Determine the [x, y] coordinate at the center of the cell enclosing the given text.  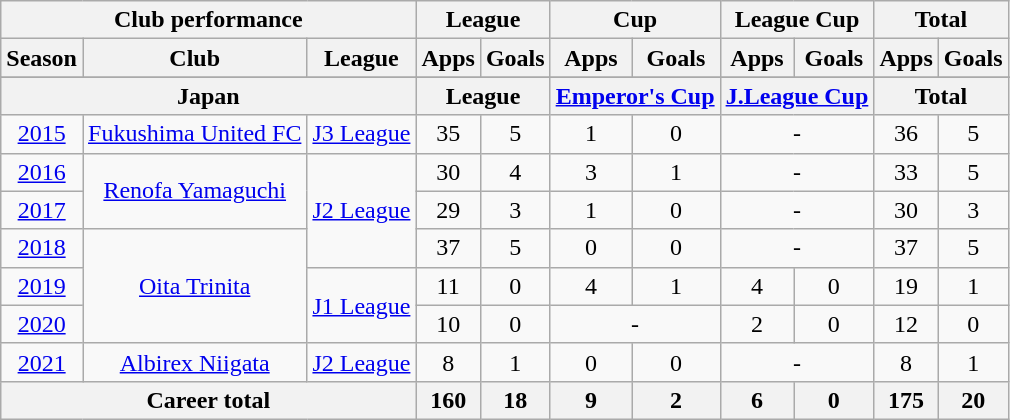
175 [906, 400]
Fukushima United FC [194, 134]
2021 [42, 362]
6 [757, 400]
10 [448, 324]
2016 [42, 172]
12 [906, 324]
2018 [42, 248]
J.League Cup [797, 96]
J1 League [362, 305]
Renofa Yamaguchi [194, 191]
Club performance [208, 20]
Club [194, 58]
19 [906, 286]
Emperor's Cup [635, 96]
Career total [208, 400]
2015 [42, 134]
2017 [42, 210]
18 [515, 400]
Albirex Niigata [194, 362]
J3 League [362, 134]
20 [973, 400]
Japan [208, 96]
Season [42, 58]
9 [591, 400]
Cup [635, 20]
33 [906, 172]
36 [906, 134]
11 [448, 286]
2019 [42, 286]
Oita Trinita [194, 286]
160 [448, 400]
League Cup [797, 20]
35 [448, 134]
2020 [42, 324]
29 [448, 210]
